For the text-containing cell, return its midpoint in [x, y] coordinate format. 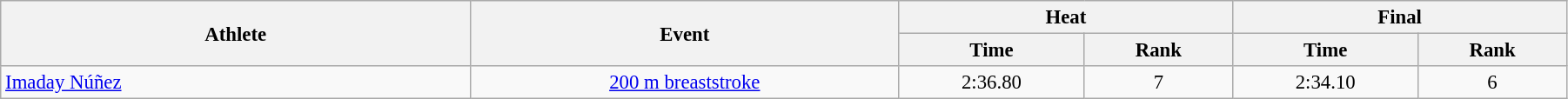
Athlete [236, 33]
200 m breaststroke [685, 82]
2:34.10 [1326, 82]
Imaday Núñez [236, 82]
2:36.80 [992, 82]
Heat [1066, 17]
Final [1400, 17]
Event [685, 33]
6 [1493, 82]
7 [1159, 82]
